Pinpoint the cell where the given text exists, returning its (x, y) midpoint coordinate. 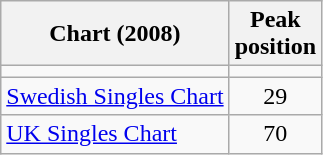
UK Singles Chart (115, 134)
70 (275, 134)
29 (275, 96)
Peakposition (275, 34)
Swedish Singles Chart (115, 96)
Chart (2008) (115, 34)
